Capture the cell that displays the provided text and extract its (X, Y) central coordinate. 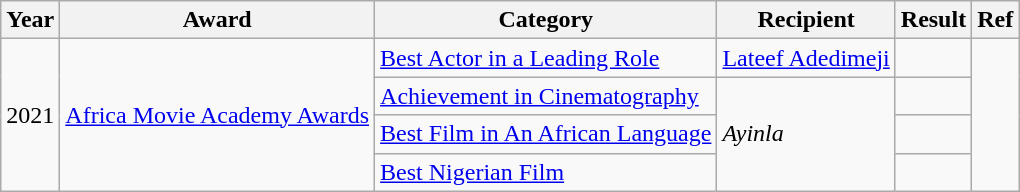
Ref (996, 20)
Lateef Adedimeji (806, 58)
Category (546, 20)
Best Nigerian Film (546, 172)
Achievement in Cinematography (546, 96)
2021 (30, 115)
Year (30, 20)
Recipient (806, 20)
Result (933, 20)
Best Actor in a Leading Role (546, 58)
Africa Movie Academy Awards (218, 115)
Best Film in An African Language (546, 134)
Ayinla (806, 134)
Award (218, 20)
